Return [X, Y] of the center of cell containing provided text 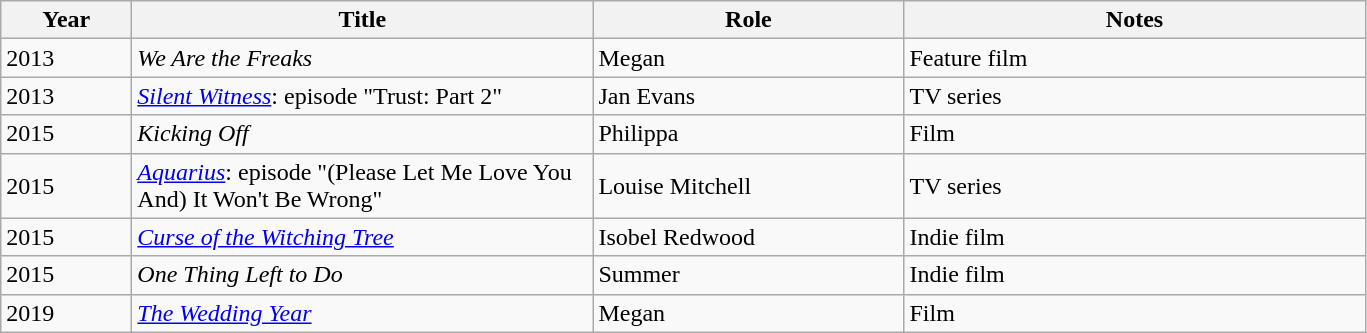
One Thing Left to Do [362, 275]
The Wedding Year [362, 313]
Feature film [1134, 58]
Silent Witness: episode "Trust: Part 2" [362, 96]
Aquarius: episode "(Please Let Me Love You And) It Won't Be Wrong" [362, 186]
Year [66, 20]
Kicking Off [362, 134]
We Are the Freaks [362, 58]
Summer [748, 275]
Philippa [748, 134]
Curse of the Witching Tree [362, 237]
Title [362, 20]
2019 [66, 313]
Role [748, 20]
Louise Mitchell [748, 186]
Notes [1134, 20]
Jan Evans [748, 96]
Isobel Redwood [748, 237]
